Capture the cell that displays the provided text and extract its [x, y] central coordinate. 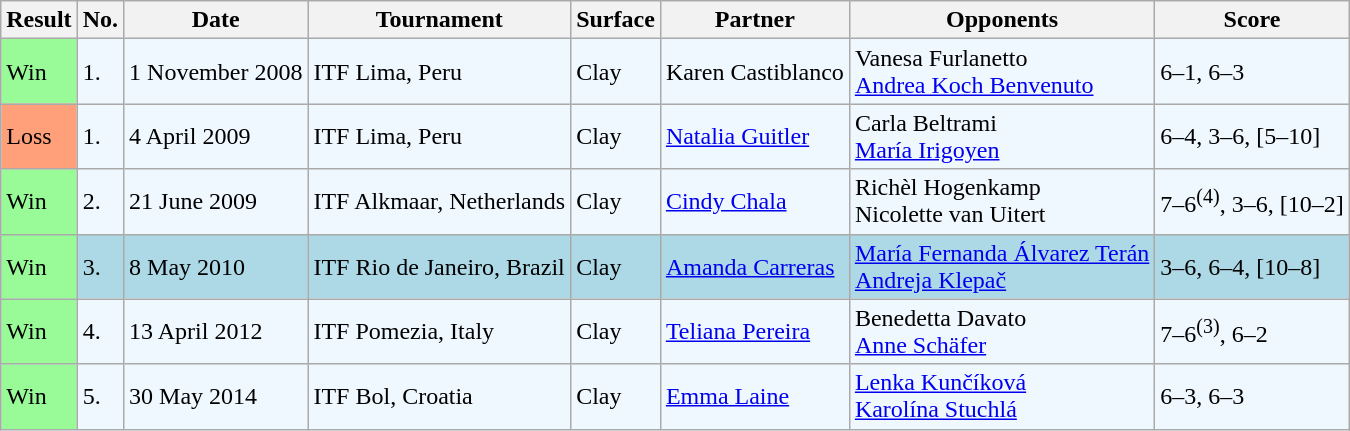
No. [100, 20]
Opponents [1002, 20]
8 May 2010 [216, 266]
Surface [616, 20]
13 April 2012 [216, 332]
Natalia Guitler [754, 136]
21 June 2009 [216, 202]
María Fernanda Álvarez Terán Andreja Klepač [1002, 266]
3–6, 6–4, [10–8] [1252, 266]
ITF Pomezia, Italy [440, 332]
Emma Laine [754, 396]
4. [100, 332]
ITF Bol, Croatia [440, 396]
Karen Castiblanco [754, 72]
Date [216, 20]
6–3, 6–3 [1252, 396]
Carla Beltrami María Irigoyen [1002, 136]
6–4, 3–6, [5–10] [1252, 136]
1 November 2008 [216, 72]
5. [100, 396]
Vanesa Furlanetto Andrea Koch Benvenuto [1002, 72]
Partner [754, 20]
3. [100, 266]
Loss [39, 136]
Tournament [440, 20]
Benedetta Davato Anne Schäfer [1002, 332]
7–6(4), 3–6, [10–2] [1252, 202]
Richèl Hogenkamp Nicolette van Uitert [1002, 202]
Score [1252, 20]
ITF Rio de Janeiro, Brazil [440, 266]
Teliana Pereira [754, 332]
Amanda Carreras [754, 266]
7–6(3), 6–2 [1252, 332]
4 April 2009 [216, 136]
2. [100, 202]
30 May 2014 [216, 396]
Cindy Chala [754, 202]
6–1, 6–3 [1252, 72]
Lenka Kunčíková Karolína Stuchlá [1002, 396]
ITF Alkmaar, Netherlands [440, 202]
Result [39, 20]
